From the cell containing the given text, extract its center point as (x, y) coordinate. 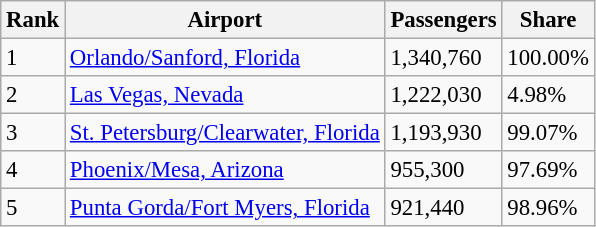
3 (33, 133)
98.96% (548, 208)
Phoenix/Mesa, Arizona (226, 170)
99.07% (548, 133)
1,193,930 (444, 133)
4 (33, 170)
4.98% (548, 95)
St. Petersburg/Clearwater, Florida (226, 133)
Share (548, 20)
Orlando/Sanford, Florida (226, 58)
1,340,760 (444, 58)
1,222,030 (444, 95)
Passengers (444, 20)
2 (33, 95)
955,300 (444, 170)
Las Vegas, Nevada (226, 95)
5 (33, 208)
Airport (226, 20)
Rank (33, 20)
100.00% (548, 58)
97.69% (548, 170)
1 (33, 58)
921,440 (444, 208)
Punta Gorda/Fort Myers, Florida (226, 208)
